Find where the given text appears and provide that cell's center as (x, y) coordinate. 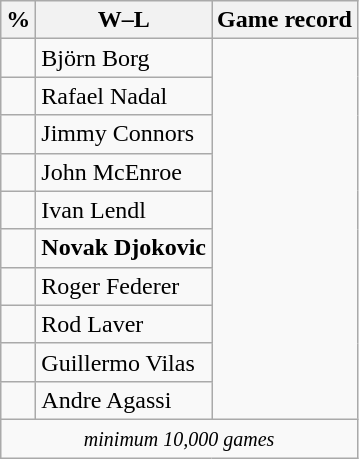
Novak Djokovic (124, 248)
W–L (124, 20)
Rod Laver (124, 324)
minimum 10,000 games (180, 438)
Rafael Nadal (124, 96)
% (18, 20)
Ivan Lendl (124, 210)
Game record (285, 20)
Jimmy Connors (124, 134)
Roger Federer (124, 286)
Björn Borg (124, 58)
Andre Agassi (124, 400)
John McEnroe (124, 172)
Guillermo Vilas (124, 362)
